Search for the cell housing the specified text and yield its (X, Y) center coordinate. 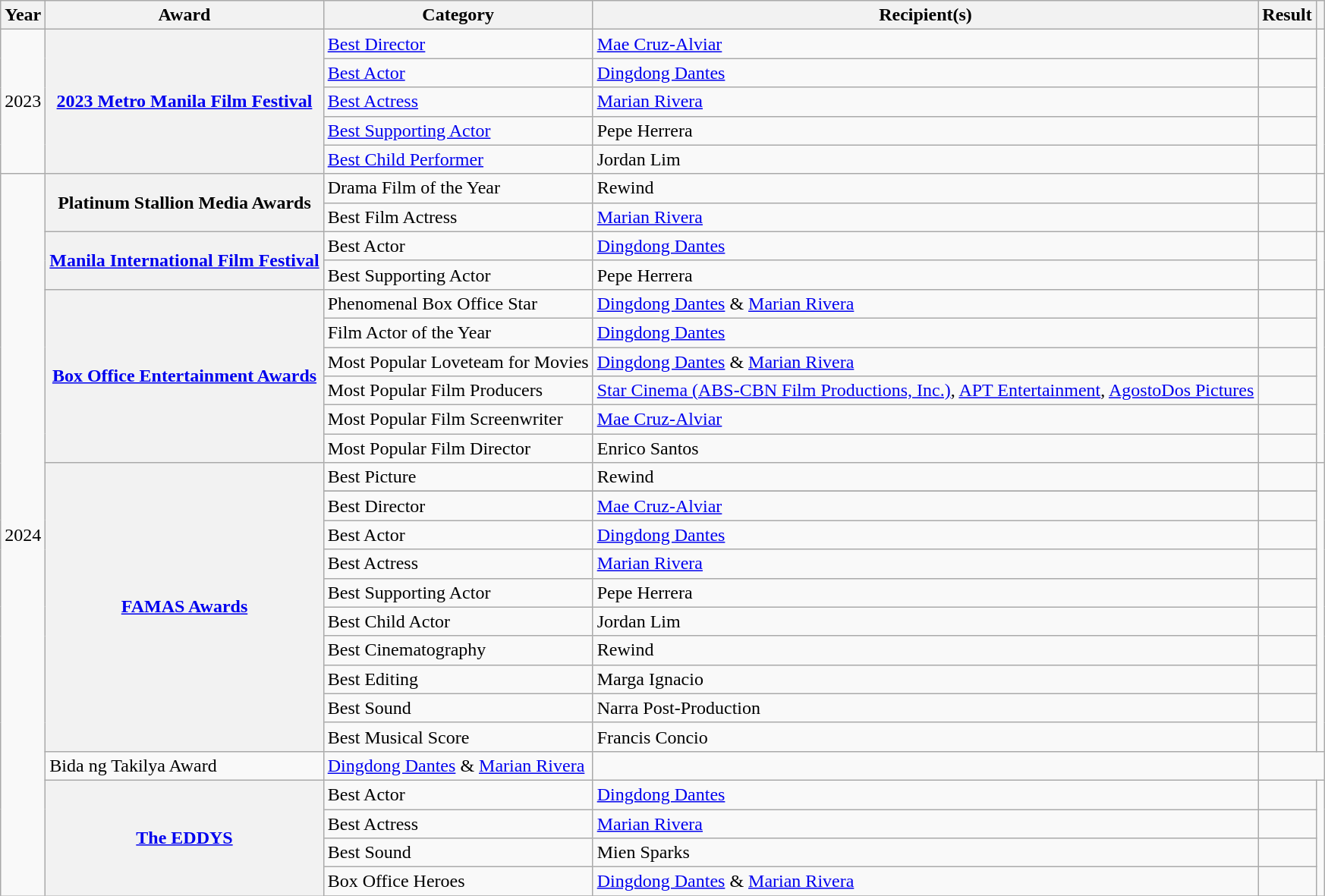
Category (458, 15)
Bida ng Takilya Award (184, 766)
Mien Sparks (926, 853)
Most Popular Loveteam for Movies (458, 362)
Best Picture (458, 477)
Phenomenal Box Office Star (458, 303)
Result (1287, 15)
Marga Ignacio (926, 679)
2023 (23, 102)
Manila International Film Festival (184, 260)
2024 (23, 535)
Francis Concio (926, 737)
The EDDYS (184, 838)
Award (184, 15)
Platinum Stallion Media Awards (184, 203)
Year (23, 15)
Star Cinema (ABS-CBN Film Productions, Inc.), APT Entertainment, AgostoDos Pictures (926, 391)
Drama Film of the Year (458, 188)
Most Popular Film Director (458, 448)
Best Child Performer (458, 159)
Best Editing (458, 679)
Best Cinematography (458, 650)
Narra Post-Production (926, 708)
Box Office Entertainment Awards (184, 376)
Recipient(s) (926, 15)
2023 Metro Manila Film Festival (184, 102)
Best Child Actor (458, 621)
Best Musical Score (458, 737)
Most Popular Film Producers (458, 391)
Most Popular Film Screenwriter (458, 420)
Box Office Heroes (458, 882)
Enrico Santos (926, 448)
Film Actor of the Year (458, 332)
Best Film Actress (458, 217)
FAMAS Awards (184, 607)
